Output the (X, Y) coordinate of the center of the cell containing the given text.  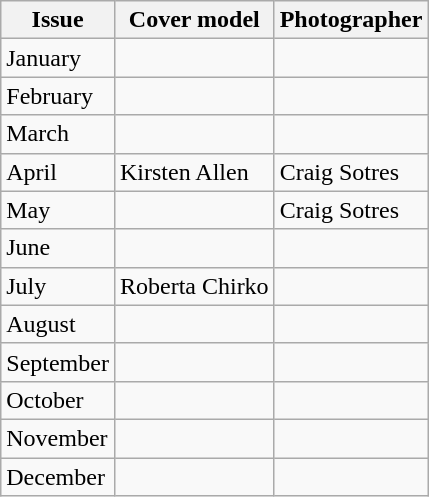
March (58, 134)
Cover model (194, 20)
December (58, 477)
Photographer (351, 20)
February (58, 96)
April (58, 172)
June (58, 248)
Roberta Chirko (194, 286)
Kirsten Allen (194, 172)
October (58, 400)
January (58, 58)
July (58, 286)
Issue (58, 20)
September (58, 362)
November (58, 438)
August (58, 324)
May (58, 210)
